Search for the cell housing the specified text and yield its [x, y] center coordinate. 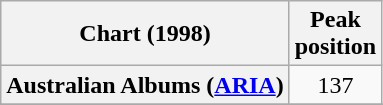
Australian Albums (ARIA) [145, 85]
137 [335, 85]
Chart (1998) [145, 34]
Peakposition [335, 34]
